Find where the given text appears and provide that cell's center as (X, Y) coordinate. 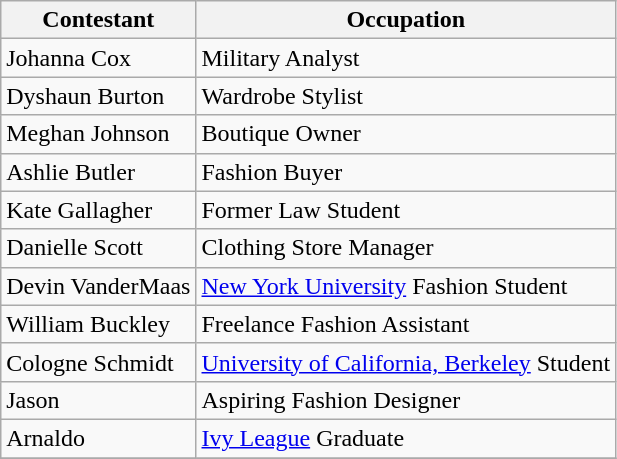
Cologne Schmidt (98, 362)
Devin VanderMaas (98, 286)
Former Law Student (406, 210)
New York University Fashion Student (406, 286)
William Buckley (98, 324)
Boutique Owner (406, 134)
Arnaldo (98, 438)
Ivy League Graduate (406, 438)
Military Analyst (406, 58)
Aspiring Fashion Designer (406, 400)
University of California, Berkeley Student (406, 362)
Contestant (98, 20)
Freelance Fashion Assistant (406, 324)
Clothing Store Manager (406, 248)
Jason (98, 400)
Fashion Buyer (406, 172)
Wardrobe Stylist (406, 96)
Johanna Cox (98, 58)
Dyshaun Burton (98, 96)
Danielle Scott (98, 248)
Meghan Johnson (98, 134)
Kate Gallagher (98, 210)
Ashlie Butler (98, 172)
Occupation (406, 20)
